Scan for the cell matching the given text and deliver its (x, y) coordinate at center. 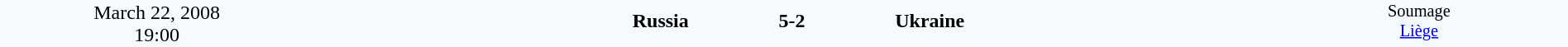
SoumageLiège (1419, 23)
March 22, 200819:00 (157, 23)
Ukraine (1082, 21)
Russia (501, 21)
5-2 (791, 21)
